Identify which cell holds the provided text, then report its [X, Y] central coordinate. 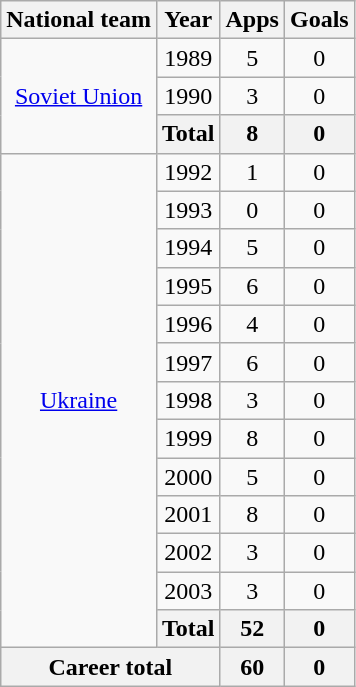
1992 [188, 172]
Ukraine [79, 400]
1993 [188, 210]
Apps [252, 20]
1999 [188, 438]
1989 [188, 58]
1994 [188, 248]
4 [252, 324]
1995 [188, 286]
1990 [188, 96]
52 [252, 629]
Goals [319, 20]
National team [79, 20]
1998 [188, 400]
1996 [188, 324]
2002 [188, 553]
1 [252, 172]
Soviet Union [79, 96]
1997 [188, 362]
2003 [188, 591]
60 [252, 667]
Career total [110, 667]
2000 [188, 477]
Year [188, 20]
2001 [188, 515]
